Output the (x, y) coordinate of the center of the cell containing the given text.  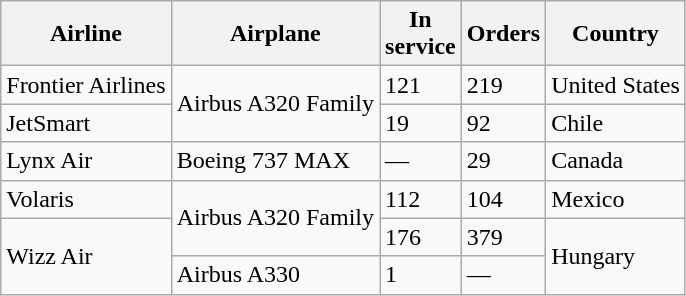
176 (421, 237)
112 (421, 199)
Canada (616, 161)
Frontier Airlines (86, 85)
104 (503, 199)
92 (503, 123)
Mexico (616, 199)
Orders (503, 34)
Hungary (616, 256)
Country (616, 34)
JetSmart (86, 123)
29 (503, 161)
121 (421, 85)
379 (503, 237)
219 (503, 85)
19 (421, 123)
In service (421, 34)
Airplane (275, 34)
1 (421, 275)
Wizz Air (86, 256)
Volaris (86, 199)
Boeing 737 MAX (275, 161)
United States (616, 85)
Chile (616, 123)
Airline (86, 34)
Airbus A330 (275, 275)
Lynx Air (86, 161)
